Capture the cell that displays the provided text and extract its (x, y) central coordinate. 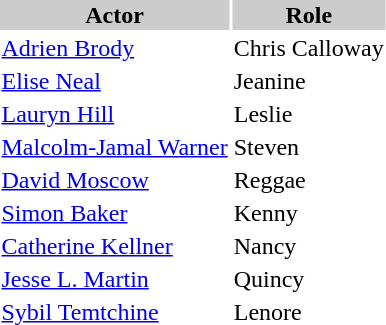
Quincy (308, 279)
Chris Calloway (308, 48)
Role (308, 15)
Actor (114, 15)
Simon Baker (114, 213)
Jesse L. Martin (114, 279)
Steven (308, 147)
Reggae (308, 180)
Leslie (308, 114)
Malcolm-Jamal Warner (114, 147)
Catherine Kellner (114, 246)
Elise Neal (114, 81)
Adrien Brody (114, 48)
Nancy (308, 246)
Kenny (308, 213)
David Moscow (114, 180)
Jeanine (308, 81)
Lauryn Hill (114, 114)
